Pinpoint the cell where the given text exists, returning its (x, y) midpoint coordinate. 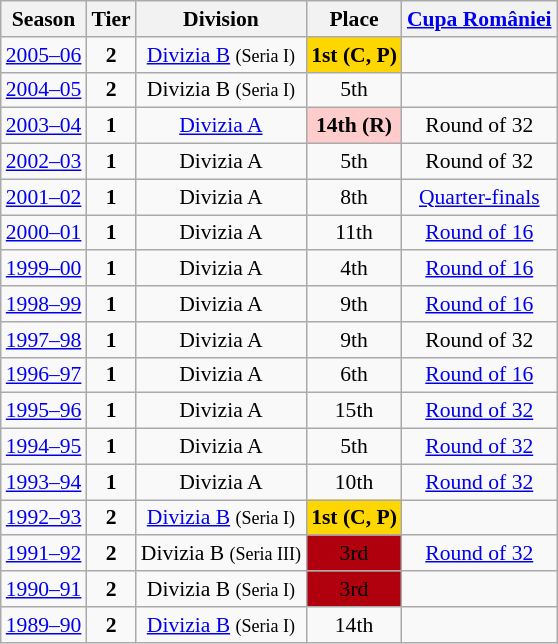
14th (354, 625)
15th (354, 411)
1991–92 (44, 554)
2002–03 (44, 162)
Divizia B (Seria III) (221, 554)
1995–96 (44, 411)
2004–05 (44, 90)
1989–90 (44, 625)
1996–97 (44, 375)
1997–98 (44, 340)
2003–04 (44, 126)
4th (354, 269)
1999–00 (44, 269)
1993–94 (44, 482)
8th (354, 197)
11th (354, 233)
2005–06 (44, 55)
Place (354, 19)
1992–93 (44, 518)
2001–02 (44, 197)
Cupa României (480, 19)
6th (354, 375)
10th (354, 482)
Quarter-finals (480, 197)
Division (221, 19)
1990–91 (44, 589)
2000–01 (44, 233)
14th (R) (354, 126)
1994–95 (44, 447)
1998–99 (44, 304)
Season (44, 19)
Tier (110, 19)
